Extract the (x, y) coordinate from the center of the cell holding the provided text.  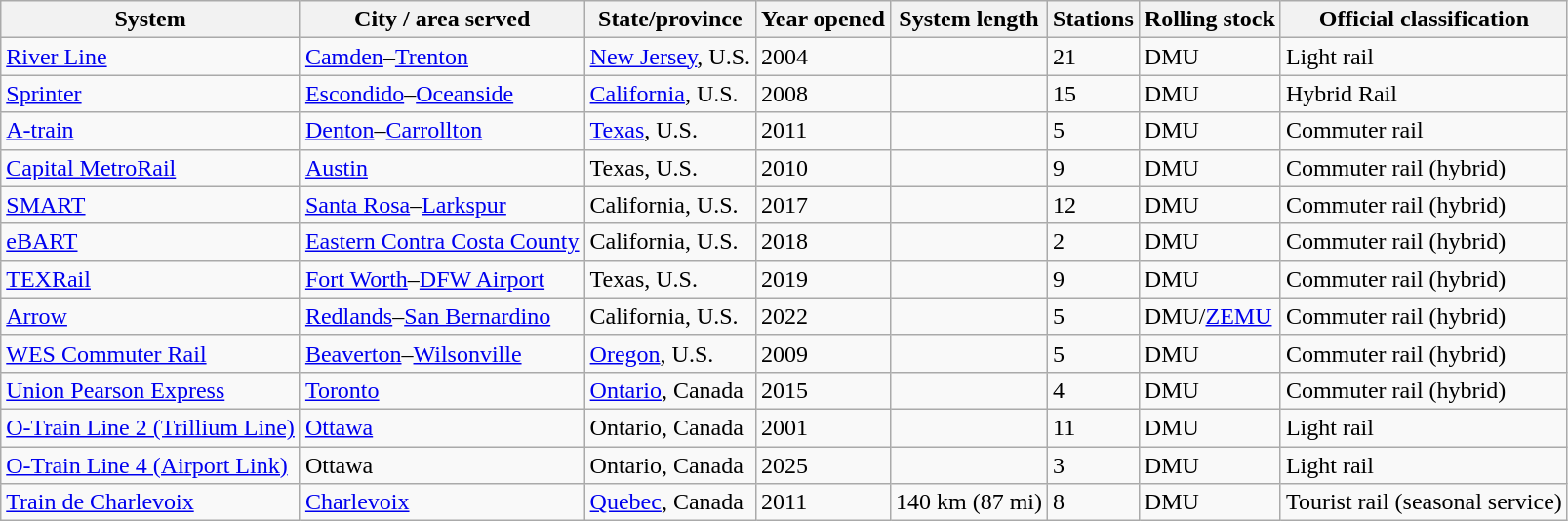
Denton–Carrollton (442, 131)
Fort Worth–DFW Airport (442, 279)
2022 (824, 316)
2010 (824, 168)
2009 (824, 353)
eBART (150, 242)
11 (1094, 427)
System (150, 20)
A-train (150, 131)
3 (1094, 465)
21 (1094, 57)
Tourist rail (seasonal service) (1424, 502)
Charlevoix (442, 502)
WES Commuter Rail (150, 353)
2001 (824, 427)
Capital MetroRail (150, 168)
Camden–Trenton (442, 57)
Arrow (150, 316)
15 (1094, 94)
O-Train Line 4 (Airport Link) (150, 465)
2015 (824, 390)
Redlands–San Bernardino (442, 316)
Sprinter (150, 94)
2019 (824, 279)
System length (968, 20)
Year opened (824, 20)
Union Pearson Express (150, 390)
Beaverton–Wilsonville (442, 353)
8 (1094, 502)
Eastern Contra Costa County (442, 242)
12 (1094, 205)
Commuter rail (1424, 131)
2004 (824, 57)
O-Train Line 2 (Trillium Line) (150, 427)
2017 (824, 205)
Hybrid Rail (1424, 94)
DMU/ZEMU (1210, 316)
TEXRail (150, 279)
Official classification (1424, 20)
Rolling stock (1210, 20)
SMART (150, 205)
2025 (824, 465)
4 (1094, 390)
Toronto (442, 390)
Oregon, U.S. (669, 353)
River Line (150, 57)
140 km (87 mi) (968, 502)
City / area served (442, 20)
2 (1094, 242)
2018 (824, 242)
Austin (442, 168)
Santa Rosa–Larkspur (442, 205)
Escondido–Oceanside (442, 94)
Quebec, Canada (669, 502)
2008 (824, 94)
Train de Charlevoix (150, 502)
Stations (1094, 20)
State/province (669, 20)
New Jersey, U.S. (669, 57)
